Scan for the cell matching the given text and deliver its [x, y] coordinate at center. 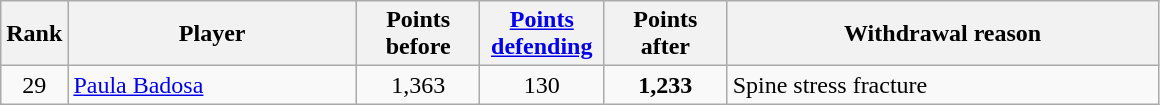
Player [212, 34]
29 [34, 85]
Rank [34, 34]
Points defending [542, 34]
Withdrawal reason [942, 34]
Points before [418, 34]
130 [542, 85]
Spine stress fracture [942, 85]
1,363 [418, 85]
Paula Badosa [212, 85]
Points after [666, 34]
1,233 [666, 85]
